Determine the (X, Y) coordinate at the center of the cell enclosing the given text.  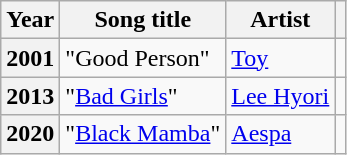
Toy (280, 58)
"Black Mamba" (143, 134)
Year (30, 20)
Artist (280, 20)
"Bad Girls" (143, 96)
"Good Person" (143, 58)
Aespa (280, 134)
Song title (143, 20)
2020 (30, 134)
Lee Hyori (280, 96)
2013 (30, 96)
2001 (30, 58)
